Identify which cell holds the provided text, then report its (x, y) central coordinate. 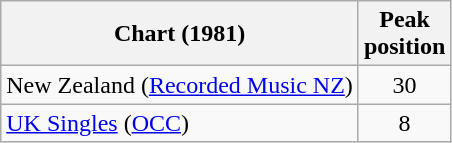
UK Singles (OCC) (180, 123)
Chart (1981) (180, 34)
New Zealand (Recorded Music NZ) (180, 85)
30 (404, 85)
8 (404, 123)
Peakposition (404, 34)
